Scan for the cell matching the given text and deliver its [X, Y] coordinate at center. 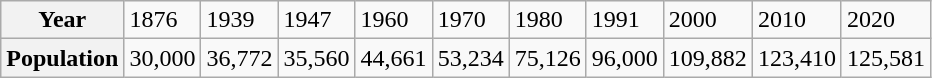
96,000 [624, 58]
75,126 [548, 58]
1947 [316, 20]
30,000 [162, 58]
1991 [624, 20]
125,581 [886, 58]
2020 [886, 20]
2010 [796, 20]
109,882 [708, 58]
44,661 [394, 58]
1960 [394, 20]
1876 [162, 20]
Population [62, 58]
2000 [708, 20]
53,234 [470, 58]
Year [62, 20]
123,410 [796, 58]
1970 [470, 20]
1980 [548, 20]
1939 [240, 20]
36,772 [240, 58]
35,560 [316, 58]
